Find where the given text appears and provide that cell's center as [x, y] coordinate. 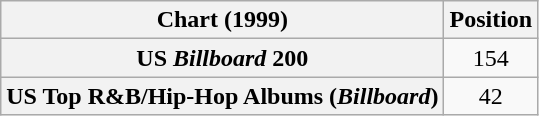
US Top R&B/Hip-Hop Albums (Billboard) [222, 96]
Position [491, 20]
42 [491, 96]
US Billboard 200 [222, 58]
Chart (1999) [222, 20]
154 [491, 58]
